Identify which cell holds the provided text, then report its (X, Y) central coordinate. 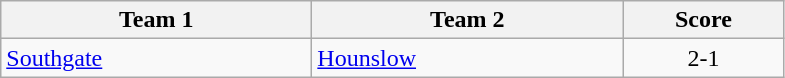
Hounslow (468, 58)
2-1 (704, 58)
Southgate (156, 58)
Score (704, 20)
Team 1 (156, 20)
Team 2 (468, 20)
